Identify which cell holds the provided text, then report its (X, Y) central coordinate. 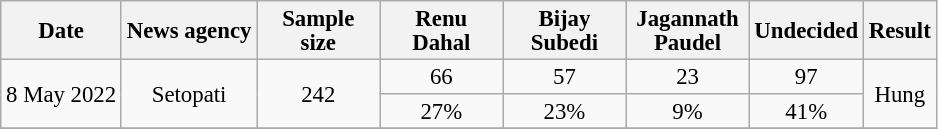
Bijay Subedi (564, 30)
News agency (188, 30)
Hung (900, 94)
57 (564, 78)
66 (442, 78)
Date (62, 30)
41% (806, 112)
27% (442, 112)
23 (688, 78)
9% (688, 112)
242 (318, 94)
8 May 2022 (62, 94)
Result (900, 30)
Setopati (188, 94)
Jagannath Paudel (688, 30)
97 (806, 78)
Renu Dahal (442, 30)
23% (564, 112)
Sample size (318, 30)
Undecided (806, 30)
